Detect which cell encompasses the target text, then output its (x, y) center coordinate. 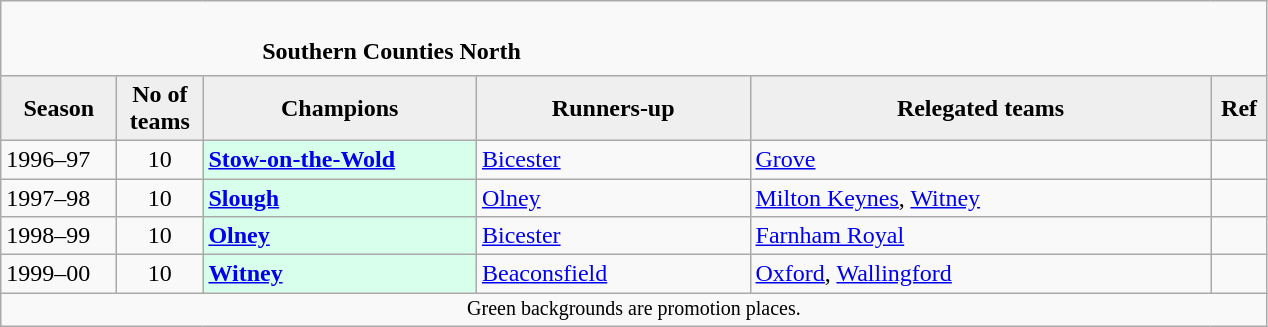
1997–98 (59, 197)
1998–99 (59, 236)
Relegated teams (980, 108)
Ref (1239, 108)
Stow-on-the-Wold (340, 159)
Farnham Royal (980, 236)
1999–00 (59, 274)
Green backgrounds are promotion places. (634, 310)
Oxford, Wallingford (980, 274)
Witney (340, 274)
Beaconsfield (613, 274)
Runners-up (613, 108)
Milton Keynes, Witney (980, 197)
No of teams (160, 108)
Grove (980, 159)
Champions (340, 108)
1996–97 (59, 159)
Season (59, 108)
Slough (340, 197)
